Output the (x, y) coordinate of the center of the cell containing the given text.  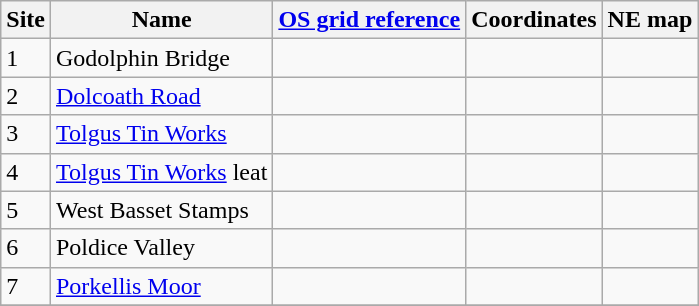
OS grid reference (370, 20)
6 (26, 248)
Porkellis Moor (161, 286)
Godolphin Bridge (161, 58)
3 (26, 134)
NE map (650, 20)
Site (26, 20)
1 (26, 58)
Tolgus Tin Works leat (161, 172)
7 (26, 286)
2 (26, 96)
Poldice Valley (161, 248)
Coordinates (534, 20)
4 (26, 172)
Dolcoath Road (161, 96)
Tolgus Tin Works (161, 134)
Name (161, 20)
5 (26, 210)
West Basset Stamps (161, 210)
